Find where the given text appears and provide that cell's center as [x, y] coordinate. 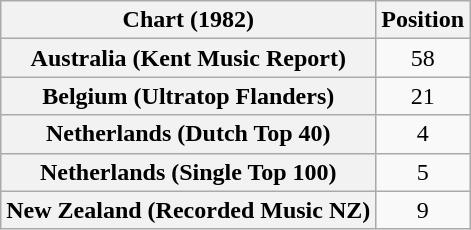
Netherlands (Single Top 100) [188, 172]
Netherlands (Dutch Top 40) [188, 134]
Australia (Kent Music Report) [188, 58]
9 [423, 210]
Chart (1982) [188, 20]
21 [423, 96]
New Zealand (Recorded Music NZ) [188, 210]
4 [423, 134]
Position [423, 20]
58 [423, 58]
Belgium (Ultratop Flanders) [188, 96]
5 [423, 172]
